Search for the cell housing the specified text and yield its (X, Y) center coordinate. 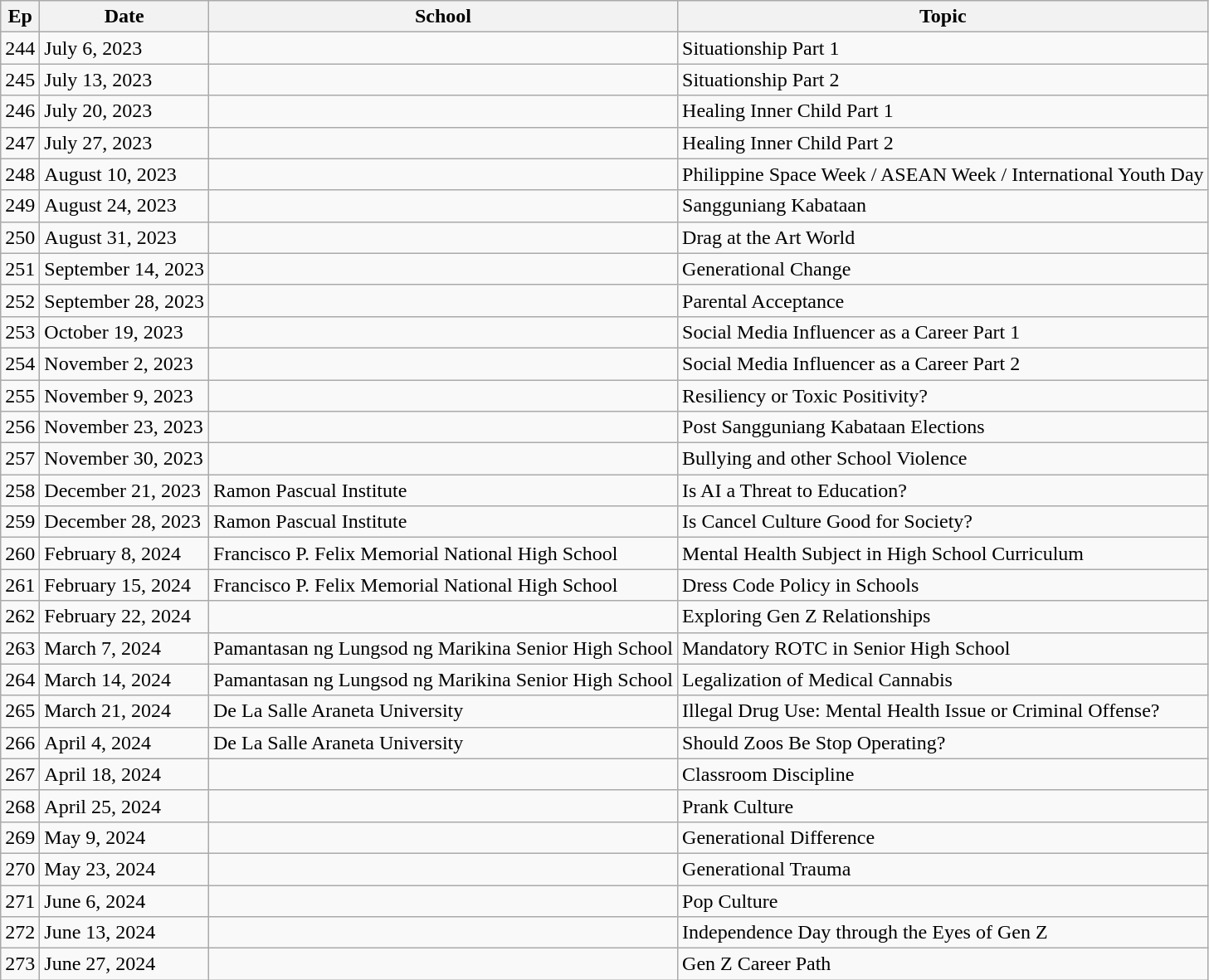
Parental Acceptance (943, 300)
Situationship Part 2 (943, 80)
Independence Day through the Eyes of Gen Z (943, 933)
Gen Z Career Path (943, 964)
Prank Culture (943, 806)
257 (20, 459)
Mandatory ROTC in Senior High School (943, 648)
250 (20, 237)
June 13, 2024 (124, 933)
253 (20, 332)
March 7, 2024 (124, 648)
March 21, 2024 (124, 711)
Generational Change (943, 269)
September 28, 2023 (124, 300)
Classroom Discipline (943, 774)
April 25, 2024 (124, 806)
263 (20, 648)
June 6, 2024 (124, 900)
June 27, 2024 (124, 964)
Topic (943, 17)
Should Zoos Be Stop Operating? (943, 743)
249 (20, 206)
267 (20, 774)
255 (20, 396)
Sangguniang Kabataan (943, 206)
October 19, 2023 (124, 332)
Dress Code Policy in Schools (943, 585)
252 (20, 300)
November 23, 2023 (124, 427)
Resiliency or Toxic Positivity? (943, 396)
258 (20, 490)
May 23, 2024 (124, 869)
Healing Inner Child Part 2 (943, 143)
Legalization of Medical Cannabis (943, 680)
Illegal Drug Use: Mental Health Issue or Criminal Offense? (943, 711)
246 (20, 111)
July 27, 2023 (124, 143)
Healing Inner Child Part 1 (943, 111)
Post Sangguniang Kabataan Elections (943, 427)
Is Cancel Culture Good for Society? (943, 522)
254 (20, 363)
261 (20, 585)
February 22, 2024 (124, 617)
Bullying and other School Violence (943, 459)
244 (20, 48)
256 (20, 427)
Philippine Space Week / ASEAN Week / International Youth Day (943, 174)
251 (20, 269)
December 28, 2023 (124, 522)
Generational Trauma (943, 869)
Mental Health Subject in High School Curriculum (943, 553)
December 21, 2023 (124, 490)
Exploring Gen Z Relationships (943, 617)
November 2, 2023 (124, 363)
245 (20, 80)
Generational Difference (943, 837)
July 6, 2023 (124, 48)
Date (124, 17)
260 (20, 553)
November 9, 2023 (124, 396)
March 14, 2024 (124, 680)
School (443, 17)
May 9, 2024 (124, 837)
November 30, 2023 (124, 459)
September 14, 2023 (124, 269)
272 (20, 933)
271 (20, 900)
262 (20, 617)
February 8, 2024 (124, 553)
Is AI a Threat to Education? (943, 490)
August 31, 2023 (124, 237)
269 (20, 837)
268 (20, 806)
Drag at the Art World (943, 237)
Social Media Influencer as a Career Part 1 (943, 332)
264 (20, 680)
248 (20, 174)
265 (20, 711)
259 (20, 522)
Social Media Influencer as a Career Part 2 (943, 363)
Ep (20, 17)
August 10, 2023 (124, 174)
247 (20, 143)
273 (20, 964)
April 4, 2024 (124, 743)
February 15, 2024 (124, 585)
July 13, 2023 (124, 80)
August 24, 2023 (124, 206)
Situationship Part 1 (943, 48)
Pop Culture (943, 900)
July 20, 2023 (124, 111)
April 18, 2024 (124, 774)
266 (20, 743)
270 (20, 869)
